Capture the cell that displays the provided text and extract its [x, y] central coordinate. 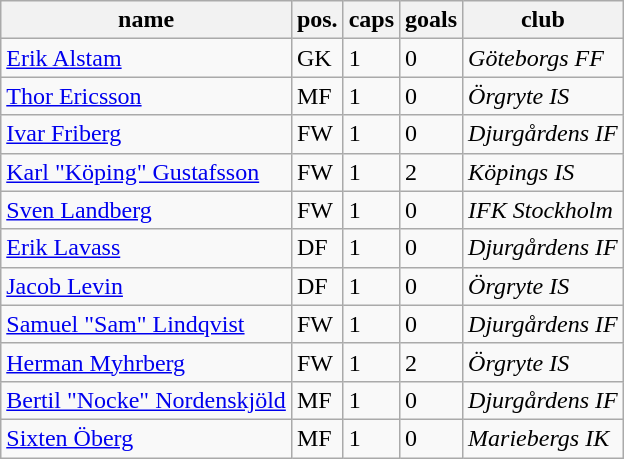
Göteborgs FF [544, 58]
Erik Alstam [146, 58]
Mariebergs IK [544, 438]
Bertil "Nocke" Nordenskjöld [146, 400]
Sven Landberg [146, 210]
caps [371, 20]
GK [317, 58]
Thor Ericsson [146, 96]
Sixten Öberg [146, 438]
Samuel "Sam" Lindqvist [146, 324]
name [146, 20]
Erik Lavass [146, 248]
IFK Stockholm [544, 210]
pos. [317, 20]
Jacob Levin [146, 286]
goals [432, 20]
Köpings IS [544, 172]
Karl "Köping" Gustafsson [146, 172]
Herman Myhrberg [146, 362]
Ivar Friberg [146, 134]
club [544, 20]
